Determine the (X, Y) coordinate at the center of the cell enclosing the given text.  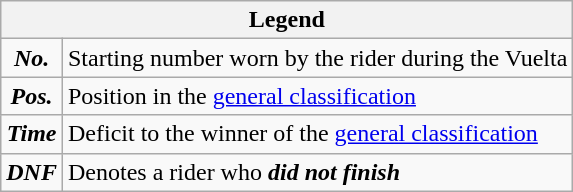
Pos. (32, 96)
Deficit to the winner of the general classification (317, 134)
Position in the general classification (317, 96)
Denotes a rider who did not finish (317, 172)
Starting number worn by the rider during the Vuelta (317, 58)
No. (32, 58)
Legend (287, 20)
DNF (32, 172)
Time (32, 134)
